From the cell containing the given text, extract its center point as [X, Y] coordinate. 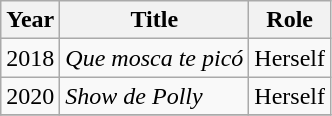
Year [30, 20]
Title [154, 20]
Que mosca te picó [154, 58]
2020 [30, 96]
Show de Polly [154, 96]
Role [290, 20]
2018 [30, 58]
